Search for the cell housing the specified text and yield its [X, Y] center coordinate. 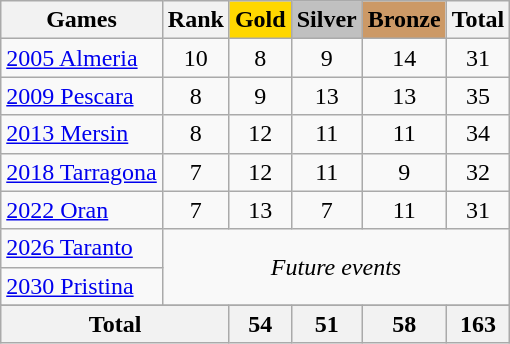
2030 Pristina [82, 286]
2013 Mersin [82, 134]
Silver [326, 20]
54 [260, 324]
2009 Pescara [82, 96]
14 [404, 58]
2005 Almeria [82, 58]
Bronze [404, 20]
Rank [196, 20]
58 [404, 324]
34 [478, 134]
2018 Tarragona [82, 172]
35 [478, 96]
32 [478, 172]
Gold [260, 20]
10 [196, 58]
2026 Taranto [82, 248]
51 [326, 324]
163 [478, 324]
Games [82, 20]
2022 Oran [82, 210]
Future events [336, 267]
